Capture the cell that displays the provided text and extract its [x, y] central coordinate. 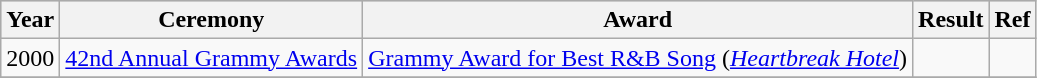
2000 [30, 58]
42nd Annual Grammy Awards [212, 58]
Ceremony [212, 20]
Result [951, 20]
Grammy Award for Best R&B Song (Heartbreak Hotel) [638, 58]
Ref [1012, 20]
Year [30, 20]
Award [638, 20]
